Identify which cell holds the provided text, then report its (X, Y) central coordinate. 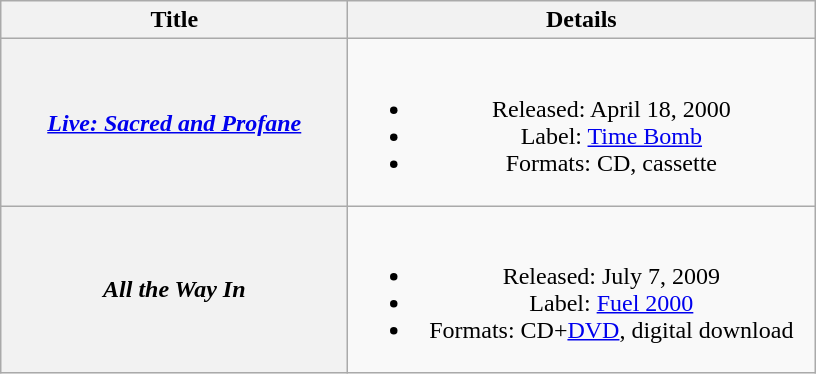
Title (174, 20)
All the Way In (174, 290)
Details (582, 20)
Released: April 18, 2000Label: Time BombFormats: CD, cassette (582, 122)
Released: July 7, 2009Label: Fuel 2000Formats: CD+DVD, digital download (582, 290)
Live: Sacred and Profane (174, 122)
